Identify which cell holds the provided text, then report its (X, Y) central coordinate. 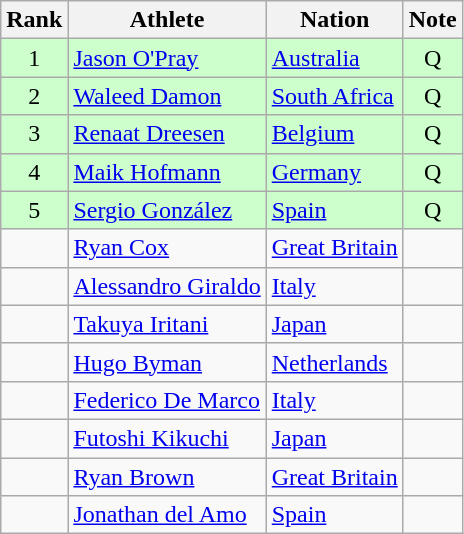
Takuya Iritani (167, 324)
Nation (334, 20)
Australia (334, 58)
South Africa (334, 96)
Sergio González (167, 210)
Maik Hofmann (167, 172)
Alessandro Giraldo (167, 286)
Ryan Brown (167, 477)
Belgium (334, 134)
Rank (34, 20)
Renaat Dreesen (167, 134)
Jonathan del Amo (167, 515)
2 (34, 96)
Note (432, 20)
5 (34, 210)
Netherlands (334, 362)
Germany (334, 172)
Waleed Damon (167, 96)
4 (34, 172)
Ryan Cox (167, 248)
1 (34, 58)
Futoshi Kikuchi (167, 438)
Jason O'Pray (167, 58)
3 (34, 134)
Federico De Marco (167, 400)
Hugo Byman (167, 362)
Athlete (167, 20)
